For the text-containing cell, return its midpoint in (X, Y) coordinate format. 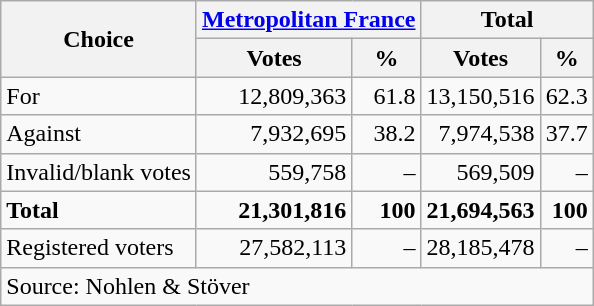
13,150,516 (480, 96)
12,809,363 (274, 96)
62.3 (566, 96)
61.8 (386, 96)
Invalid/blank votes (99, 172)
27,582,113 (274, 248)
7,932,695 (274, 134)
Registered voters (99, 248)
Choice (99, 39)
37.7 (566, 134)
7,974,538 (480, 134)
38.2 (386, 134)
21,694,563 (480, 210)
569,509 (480, 172)
21,301,816 (274, 210)
For (99, 96)
28,185,478 (480, 248)
Metropolitan France (308, 20)
Source: Nohlen & Stöver (297, 286)
Against (99, 134)
559,758 (274, 172)
